For the text-containing cell, return its midpoint in [x, y] coordinate format. 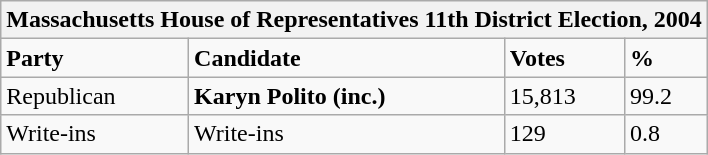
Party [95, 58]
Massachusetts House of Representatives 11th District Election, 2004 [354, 20]
99.2 [666, 96]
129 [564, 134]
Votes [564, 58]
Republican [95, 96]
0.8 [666, 134]
15,813 [564, 96]
Candidate [347, 58]
% [666, 58]
Karyn Polito (inc.) [347, 96]
